Scan for the cell matching the given text and deliver its (X, Y) coordinate at center. 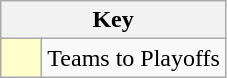
Teams to Playoffs (134, 58)
Key (114, 20)
